Output the [x, y] coordinate of the center of the cell containing the given text.  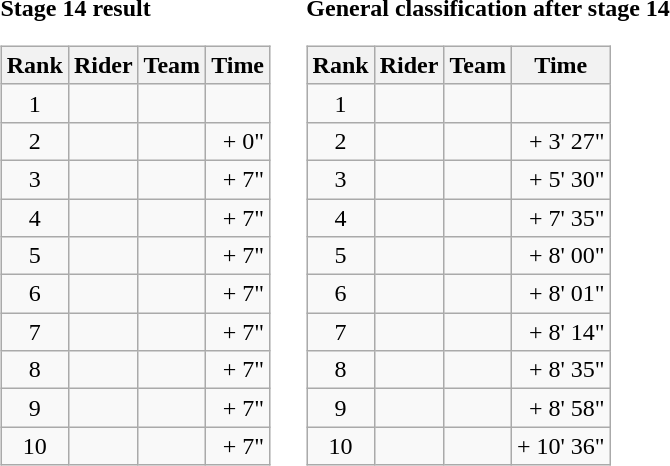
+ 7' 35" [560, 217]
+ 5' 30" [560, 179]
+ 10' 36" [560, 446]
+ 0" [238, 141]
+ 8' 58" [560, 408]
+ 3' 27" [560, 141]
+ 8' 01" [560, 294]
+ 8' 00" [560, 256]
+ 8' 35" [560, 370]
+ 8' 14" [560, 332]
